For the text-containing cell, return its midpoint in [X, Y] coordinate format. 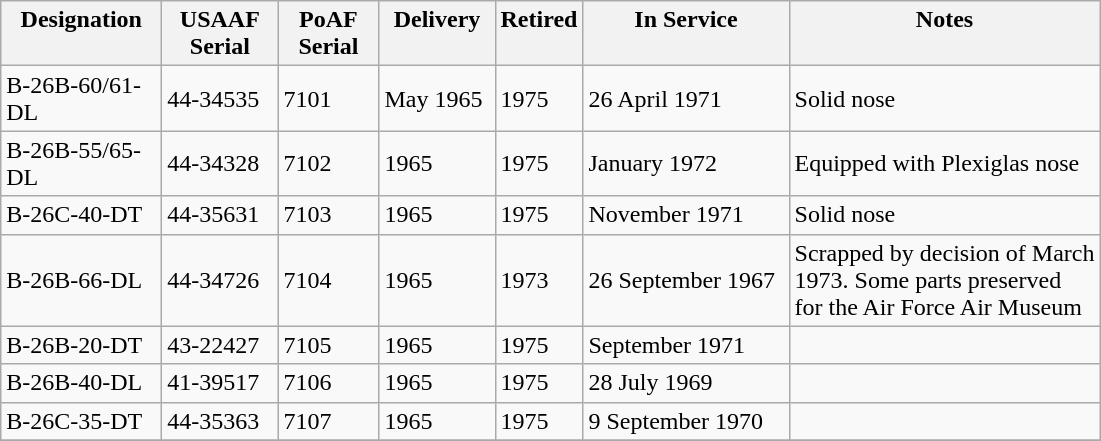
Delivery [437, 34]
B-26B-66-DL [82, 280]
7103 [328, 215]
Equipped with Plexiglas nose [944, 164]
43-22427 [220, 345]
26 April 1971 [686, 98]
Scrapped by decision of March 1973. Some parts preserved for the Air Force Air Museum [944, 280]
7105 [328, 345]
9 September 1970 [686, 421]
Notes [944, 34]
B-26C-40-DT [82, 215]
Retired [539, 34]
1973 [539, 280]
7104 [328, 280]
44-35631 [220, 215]
B-26B-40-DL [82, 383]
7106 [328, 383]
B-26B-60/61-DL [82, 98]
44-34726 [220, 280]
7102 [328, 164]
28 July 1969 [686, 383]
26 September 1967 [686, 280]
7101 [328, 98]
November 1971 [686, 215]
PoAF Serial [328, 34]
B-26B-20-DT [82, 345]
Designation [82, 34]
May 1965 [437, 98]
41-39517 [220, 383]
September 1971 [686, 345]
44-35363 [220, 421]
USAAF Serial [220, 34]
7107 [328, 421]
44-34535 [220, 98]
44-34328 [220, 164]
B-26C-35-DT [82, 421]
January 1972 [686, 164]
In Service [686, 34]
B-26B-55/65-DL [82, 164]
